Find where the given text appears and provide that cell's center as (X, Y) coordinate. 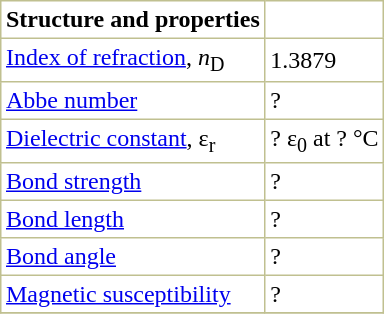
Index of refraction, nD (133, 60)
? ε0 at ? °C (324, 142)
Dielectric constant, εr (133, 142)
Bond strength (133, 182)
Bond length (133, 220)
Magnetic susceptibility (133, 295)
Bond angle (133, 257)
Structure and properties (133, 20)
1.3879 (324, 60)
Abbe number (133, 101)
